Search for the cell housing the specified text and yield its (X, Y) center coordinate. 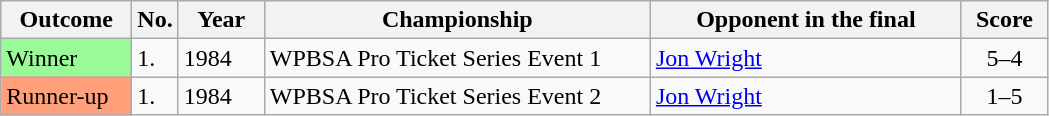
Opponent in the final (806, 20)
Outcome (66, 20)
Runner-up (66, 96)
No. (155, 20)
1–5 (1004, 96)
Year (221, 20)
WPBSA Pro Ticket Series Event 1 (457, 58)
5–4 (1004, 58)
Championship (457, 20)
WPBSA Pro Ticket Series Event 2 (457, 96)
Score (1004, 20)
Winner (66, 58)
